Provide the [X, Y] coordinate of the cell's center where the given text is located.  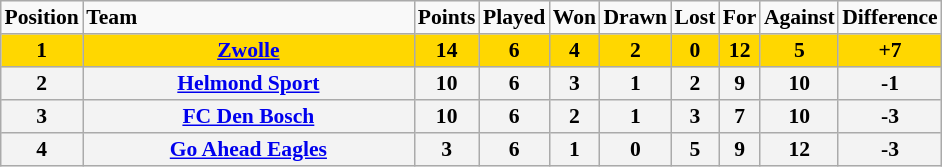
Team [249, 18]
Position [42, 18]
Zwolle [249, 50]
Played [514, 18]
7 [740, 116]
+7 [890, 50]
For [740, 18]
Go Ahead Eagles [249, 150]
-1 [890, 84]
Won [574, 18]
Drawn [636, 18]
Difference [890, 18]
Against [799, 18]
Lost [695, 18]
Helmond Sport [249, 84]
FC Den Bosch [249, 116]
Points [446, 18]
14 [446, 50]
